Return the [x, y] coordinate for the center point of the cell that contains the specified text.  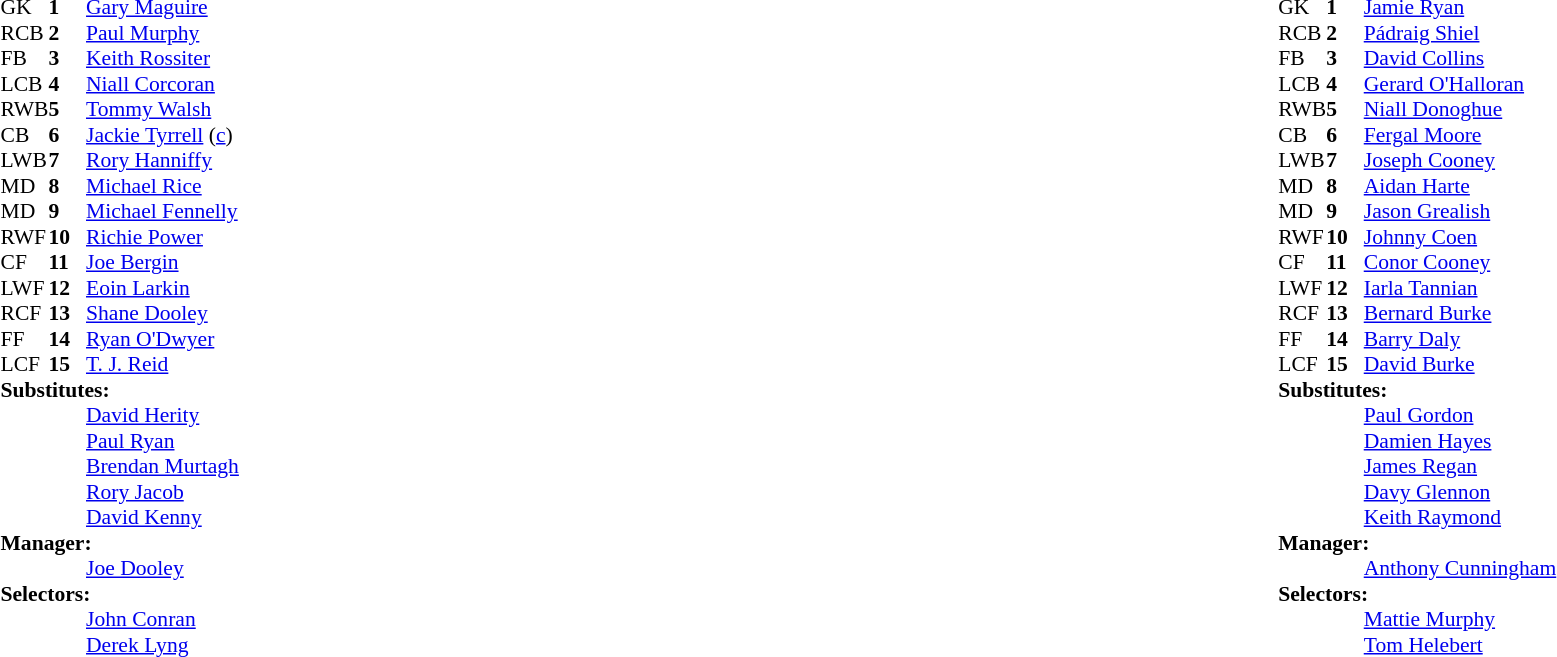
Brendan Murtagh [162, 467]
Anthony Cunningham [1460, 569]
Shane Dooley [162, 313]
Niall Corcoran [162, 84]
Keith Rossiter [162, 59]
Eoin Larkin [162, 288]
David Burke [1460, 365]
Pádraig Shiel [1460, 33]
Paul Murphy [162, 33]
Davy Glennon [1460, 492]
James Regan [1460, 467]
David Collins [1460, 59]
Damien Hayes [1460, 441]
Niall Donoghue [1460, 109]
Rory Jacob [162, 492]
Mattie Murphy [1460, 619]
Joe Dooley [162, 569]
David Herity [162, 415]
Michael Rice [162, 186]
Keith Raymond [1460, 517]
Ryan O'Dwyer [162, 339]
Paul Gordon [1460, 415]
John Conran [162, 619]
Bernard Burke [1460, 313]
Michael Fennelly [162, 211]
Paul Ryan [162, 441]
Jason Grealish [1460, 211]
Rory Hanniffy [162, 161]
Conor Cooney [1460, 263]
Aidan Harte [1460, 186]
Fergal Moore [1460, 135]
Jackie Tyrrell (c) [162, 135]
Joe Bergin [162, 263]
Gerard O'Halloran [1460, 84]
T. J. Reid [162, 365]
Iarla Tannian [1460, 288]
Barry Daly [1460, 339]
Richie Power [162, 237]
Tommy Walsh [162, 109]
Johnny Coen [1460, 237]
David Kenny [162, 517]
Joseph Cooney [1460, 161]
